For the text-containing cell, return its midpoint in [X, Y] coordinate format. 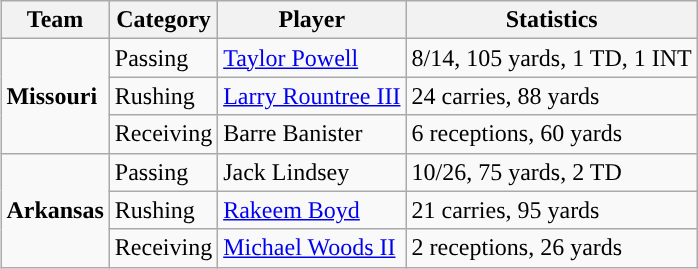
Larry Rountree III [312, 96]
8/14, 105 yards, 1 TD, 1 INT [552, 58]
2 receptions, 26 yards [552, 248]
Rakeem Boyd [312, 210]
Team [55, 20]
Statistics [552, 20]
Barre Banister [312, 134]
Arkansas [55, 210]
Missouri [55, 96]
Jack Lindsey [312, 172]
24 carries, 88 yards [552, 96]
Category [163, 20]
6 receptions, 60 yards [552, 134]
10/26, 75 yards, 2 TD [552, 172]
21 carries, 95 yards [552, 210]
Player [312, 20]
Michael Woods II [312, 248]
Taylor Powell [312, 58]
